Output the [X, Y] coordinate of the center of the cell containing the given text.  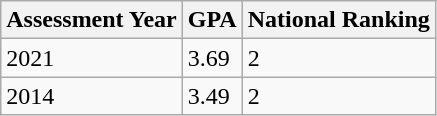
3.69 [212, 58]
National Ranking [338, 20]
2014 [92, 96]
Assessment Year [92, 20]
3.49 [212, 96]
2021 [92, 58]
GPA [212, 20]
